For the text-containing cell, return its midpoint in (X, Y) coordinate format. 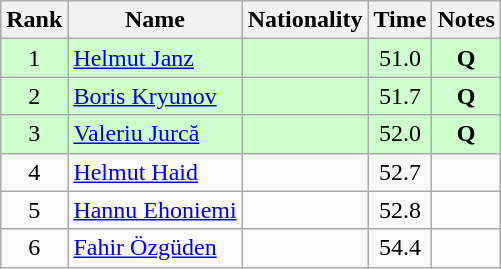
1 (34, 58)
52.8 (400, 210)
4 (34, 172)
Fahir Özgüden (155, 248)
2 (34, 96)
51.0 (400, 58)
51.7 (400, 96)
Time (400, 20)
3 (34, 134)
Rank (34, 20)
6 (34, 248)
Valeriu Jurcă (155, 134)
Boris Kryunov (155, 96)
Helmut Haid (155, 172)
Name (155, 20)
52.7 (400, 172)
Hannu Ehoniemi (155, 210)
5 (34, 210)
Notes (466, 20)
Nationality (305, 20)
54.4 (400, 248)
Helmut Janz (155, 58)
52.0 (400, 134)
